For the text-containing cell, return its midpoint in (X, Y) coordinate format. 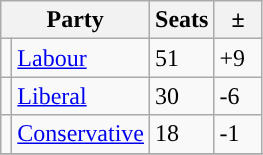
-1 (238, 134)
Liberal (81, 96)
-6 (238, 96)
Conservative (81, 134)
18 (182, 134)
30 (182, 96)
Party (76, 20)
Seats (182, 20)
± (238, 20)
+9 (238, 58)
Labour (81, 58)
51 (182, 58)
